Find where the given text appears and provide that cell's center as [x, y] coordinate. 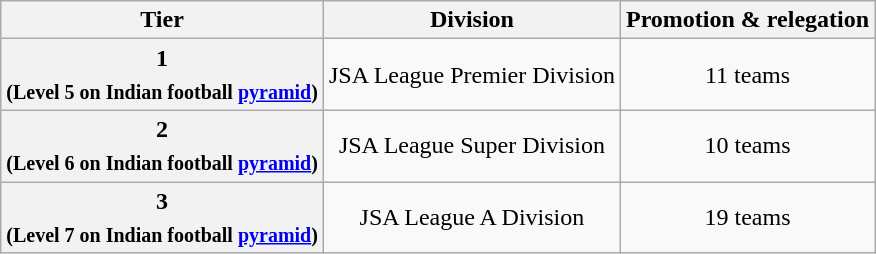
10 teams [747, 146]
3(Level 7 on Indian football pyramid) [162, 218]
Tier [162, 20]
11 teams [747, 74]
Promotion & relegation [747, 20]
19 teams [747, 218]
1(Level 5 on Indian football pyramid) [162, 74]
JSA League Super Division [472, 146]
Division [472, 20]
JSA League A Division [472, 218]
JSA League Premier Division [472, 74]
2(Level 6 on Indian football pyramid) [162, 146]
